Return (X, Y) of the center of cell containing provided text 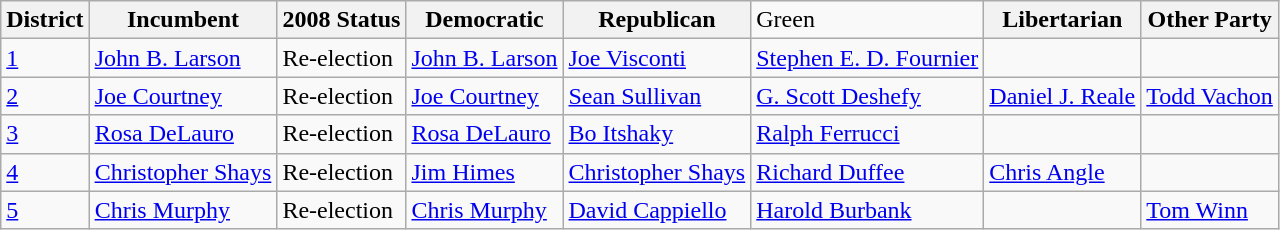
Richard Duffee (868, 172)
Incumbent (183, 20)
Republican (657, 20)
Sean Sullivan (657, 96)
Other Party (1210, 20)
Todd Vachon (1210, 96)
Ralph Ferrucci (868, 134)
2 (45, 96)
Stephen E. D. Fournier (868, 58)
5 (45, 210)
District (45, 20)
2008 Status (342, 20)
Green (868, 20)
G. Scott Deshefy (868, 96)
Libertarian (1062, 20)
3 (45, 134)
4 (45, 172)
Jim Himes (484, 172)
Tom Winn (1210, 210)
1 (45, 58)
David Cappiello (657, 210)
Harold Burbank (868, 210)
Democratic (484, 20)
Joe Visconti (657, 58)
Daniel J. Reale (1062, 96)
Chris Angle (1062, 172)
Bo Itshaky (657, 134)
